Locate the cell with the specified text and output its [X, Y] center coordinate. 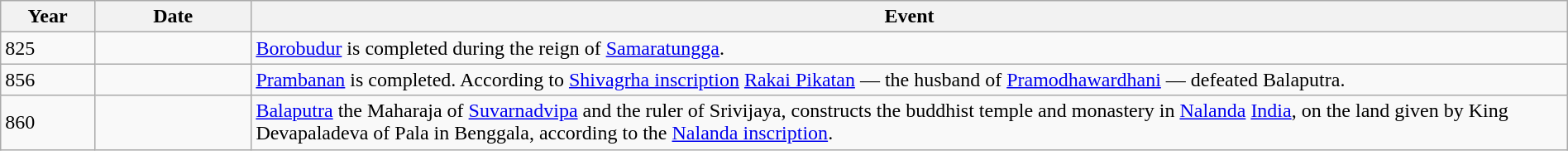
Date [172, 17]
Year [48, 17]
Prambanan is completed. According to Shivagrha inscription Rakai Pikatan — the husband of Pramodhawardhani — defeated Balaputra. [910, 80]
Event [910, 17]
825 [48, 48]
Borobudur is completed during the reign of Samaratungga. [910, 48]
856 [48, 80]
860 [48, 123]
